Find where the given text appears and provide that cell's center as [X, Y] coordinate. 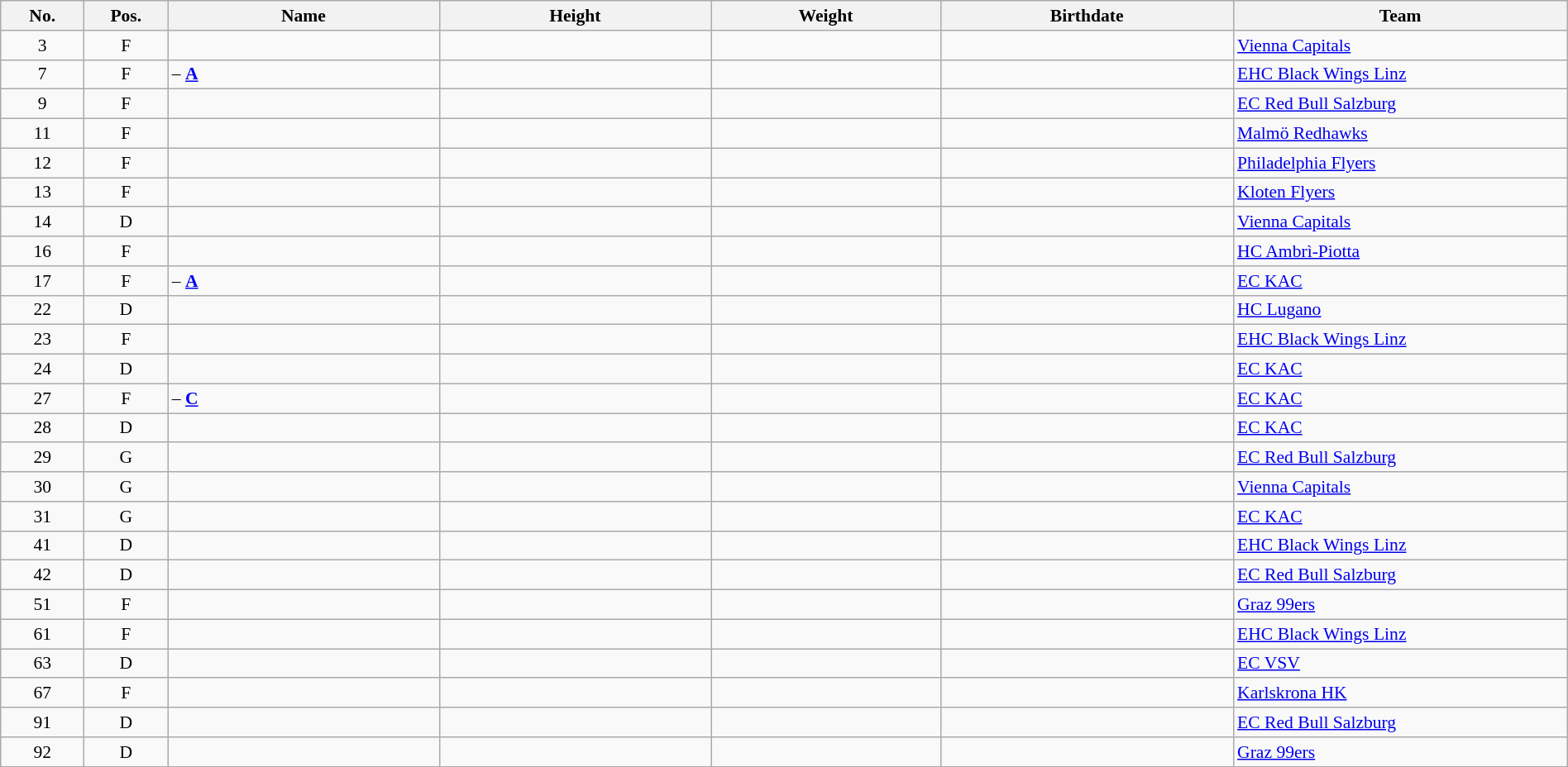
29 [43, 458]
17 [43, 281]
3 [43, 45]
HC Ambrì-Piotta [1400, 251]
12 [43, 163]
7 [43, 74]
Team [1400, 16]
24 [43, 369]
63 [43, 664]
Karlskrona HK [1400, 693]
61 [43, 634]
EC VSV [1400, 664]
27 [43, 398]
16 [43, 251]
Height [575, 16]
11 [43, 134]
Birthdate [1087, 16]
13 [43, 193]
23 [43, 340]
14 [43, 222]
30 [43, 487]
Pos. [126, 16]
51 [43, 605]
Philadelphia Flyers [1400, 163]
– C [304, 398]
31 [43, 517]
41 [43, 545]
22 [43, 310]
92 [43, 752]
28 [43, 428]
42 [43, 575]
HC Lugano [1400, 310]
Name [304, 16]
Malmö Redhawks [1400, 134]
Kloten Flyers [1400, 193]
91 [43, 722]
9 [43, 104]
67 [43, 693]
Weight [826, 16]
No. [43, 16]
